Extract the (X, Y) coordinate from the center of the cell holding the provided text.  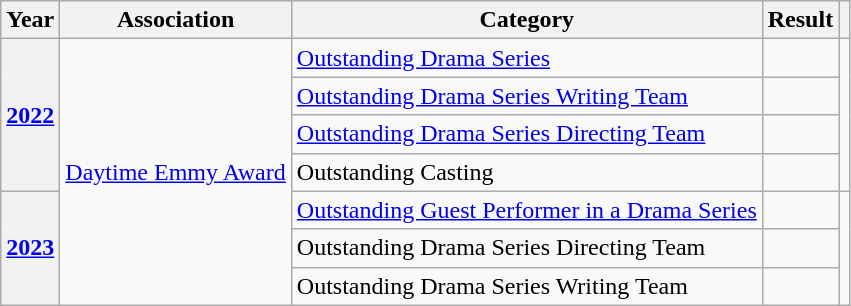
2023 (30, 248)
Result (800, 20)
Year (30, 20)
Outstanding Casting (526, 172)
Daytime Emmy Award (176, 172)
Outstanding Guest Performer in a Drama Series (526, 210)
Outstanding Drama Series (526, 58)
Category (526, 20)
2022 (30, 115)
Association (176, 20)
